Locate the cell with the specified text and output its (x, y) center coordinate. 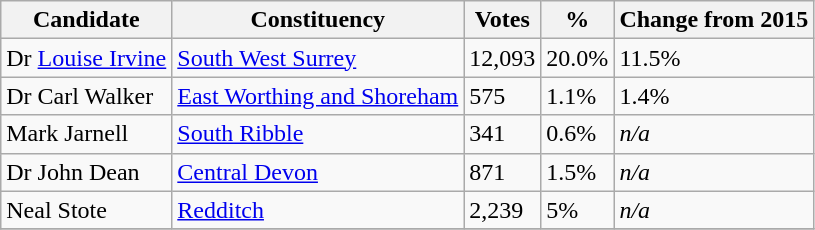
% (578, 20)
341 (502, 134)
0.6% (578, 134)
11.5% (714, 58)
Votes (502, 20)
Constituency (318, 20)
Candidate (86, 20)
12,093 (502, 58)
Dr John Dean (86, 172)
Change from 2015 (714, 20)
1.1% (578, 96)
2,239 (502, 210)
South Ribble (318, 134)
1.5% (578, 172)
1.4% (714, 96)
South West Surrey (318, 58)
Mark Jarnell (86, 134)
Central Devon (318, 172)
Dr Carl Walker (86, 96)
East Worthing and Shoreham (318, 96)
575 (502, 96)
20.0% (578, 58)
871 (502, 172)
Dr Louise Irvine (86, 58)
Redditch (318, 210)
5% (578, 210)
Neal Stote (86, 210)
